Locate the cell with the specified text and output its (X, Y) center coordinate. 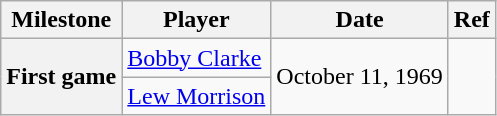
October 11, 1969 (360, 77)
Date (360, 20)
Bobby Clarke (196, 58)
First game (62, 77)
Milestone (62, 20)
Ref (472, 20)
Lew Morrison (196, 96)
Player (196, 20)
